Output the [X, Y] coordinate of the center of the cell containing the given text.  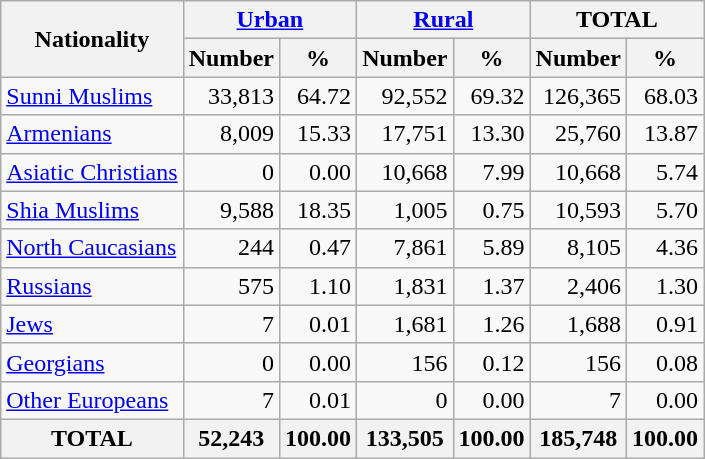
4.36 [664, 248]
15.33 [318, 134]
575 [231, 286]
1.26 [492, 324]
68.03 [664, 96]
Asiatic Christians [92, 172]
Armenians [92, 134]
52,243 [231, 438]
18.35 [318, 210]
Georgians [92, 362]
1.10 [318, 286]
1,831 [405, 286]
5.74 [664, 172]
133,505 [405, 438]
5.70 [664, 210]
17,751 [405, 134]
North Caucasians [92, 248]
10,593 [578, 210]
Other Europeans [92, 400]
5.89 [492, 248]
126,365 [578, 96]
64.72 [318, 96]
8,009 [231, 134]
185,748 [578, 438]
69.32 [492, 96]
1.37 [492, 286]
Nationality [92, 39]
0.08 [664, 362]
0.91 [664, 324]
1,681 [405, 324]
0.12 [492, 362]
1,688 [578, 324]
25,760 [578, 134]
Russians [92, 286]
8,105 [578, 248]
Jews [92, 324]
Shia Muslims [92, 210]
2,406 [578, 286]
1.30 [664, 286]
Rural [444, 20]
13.30 [492, 134]
244 [231, 248]
13.87 [664, 134]
9,588 [231, 210]
0.75 [492, 210]
92,552 [405, 96]
7.99 [492, 172]
1,005 [405, 210]
0.47 [318, 248]
Sunni Muslims [92, 96]
33,813 [231, 96]
7,861 [405, 248]
Urban [270, 20]
